Search for the cell housing the specified text and yield its (X, Y) center coordinate. 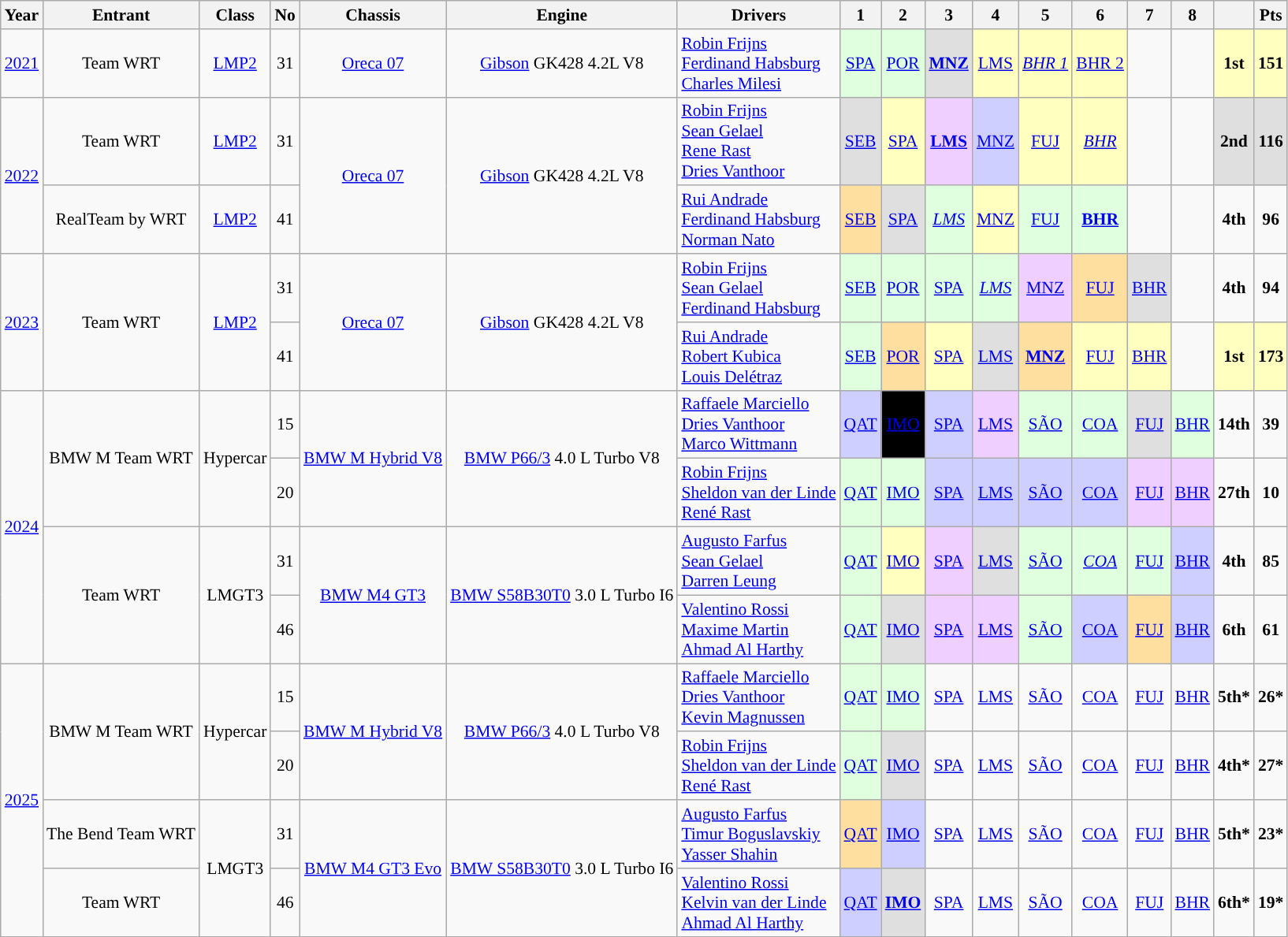
6th* (1234, 903)
Valentino Rossi Maxime Martin Ahmad Al Harthy (758, 629)
Class (235, 15)
BMW M4 GT3 Evo (373, 868)
No (285, 15)
2nd (1234, 141)
2 (903, 15)
Augusto Farfus Timur Boguslavskiy Yasser Shahin (758, 834)
116 (1271, 141)
173 (1271, 356)
27* (1271, 766)
8 (1192, 15)
14th (1234, 424)
2021 (22, 63)
2024 (22, 526)
Drivers (758, 15)
Robin Frijns Sean Gelael Ferdinand Habsburg (758, 288)
Rui Andrade Ferdinand Habsburg Norman Nato (758, 221)
BMW M4 GT3 (373, 596)
Raffaele Marciello Dries Vanthoor Kevin Magnussen (758, 698)
Engine (561, 15)
23* (1271, 834)
39 (1271, 424)
Chassis (373, 15)
Year (22, 15)
RealTeam by WRT (121, 221)
1 (861, 15)
27th (1234, 493)
6 (1100, 15)
4 (996, 15)
Augusto Farfus Sean Gelael Darren Leung (758, 561)
4th* (1234, 766)
Robin Frijns Ferdinand Habsburg Charles Milesi (758, 63)
10 (1271, 493)
Rui Andrade Robert Kubica Louis Delétraz (758, 356)
BHR 1 (1045, 63)
Valentino Rossi Kelvin van der Linde Ahmad Al Harthy (758, 903)
61 (1271, 629)
6th (1234, 629)
151 (1271, 63)
19* (1271, 903)
Pts (1271, 15)
26* (1271, 698)
BHR 2 (1100, 63)
Entrant (121, 15)
Raffaele Marciello Dries Vanthoor Marco Wittmann (758, 424)
2023 (22, 322)
2025 (22, 800)
3 (948, 15)
2022 (22, 175)
Robin Frijns Sean Gelael Rene Rast Dries Vanthoor (758, 141)
7 (1149, 15)
94 (1271, 288)
5 (1045, 15)
85 (1271, 561)
The Bend Team WRT (121, 834)
96 (1271, 221)
